Scan for the cell matching the given text and deliver its [x, y] coordinate at center. 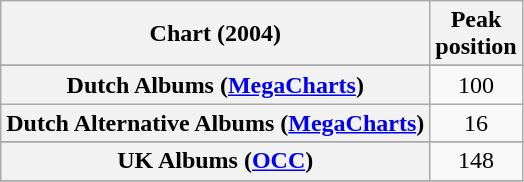
16 [476, 123]
UK Albums (OCC) [216, 161]
Peakposition [476, 34]
Dutch Albums (MegaCharts) [216, 85]
Chart (2004) [216, 34]
148 [476, 161]
100 [476, 85]
Dutch Alternative Albums (MegaCharts) [216, 123]
